Locate the cell with the specified text and output its (x, y) center coordinate. 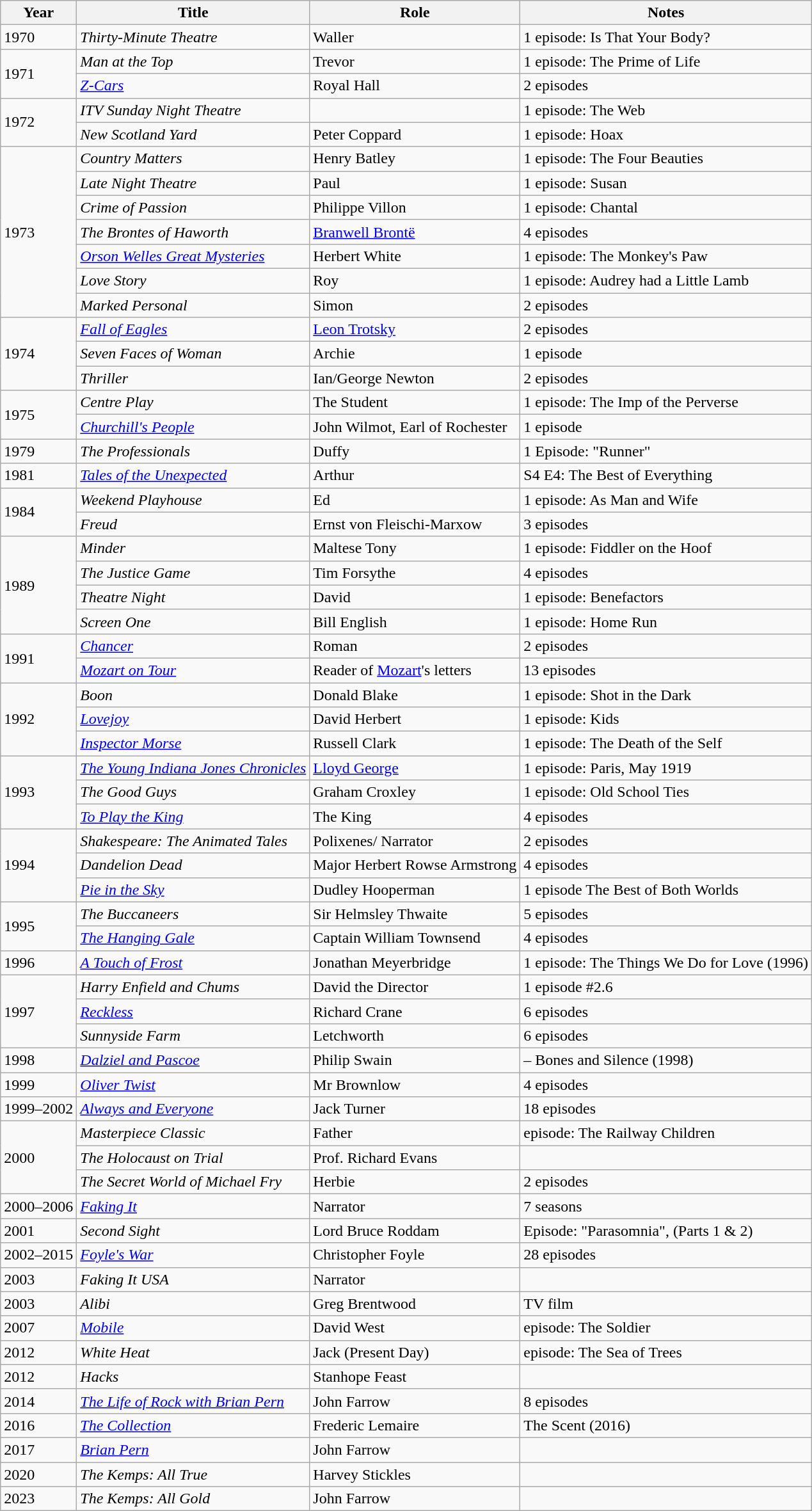
1999–2002 (38, 1109)
episode: The Soldier (666, 1328)
Roman (415, 646)
The Young Indiana Jones Chronicles (193, 768)
Polixenes/ Narrator (415, 841)
Ernst von Fleischi-Marxow (415, 524)
Tales of the Unexpected (193, 476)
Christopher Foyle (415, 1255)
Simon (415, 305)
18 episodes (666, 1109)
Harry Enfield and Chums (193, 987)
Henry Batley (415, 159)
1 episode: Hoax (666, 134)
8 episodes (666, 1401)
Dalziel and Pascoe (193, 1060)
A Touch of Frost (193, 963)
Year (38, 13)
Philippe Villon (415, 207)
1 Episode: "Runner" (666, 451)
The Buccaneers (193, 914)
1998 (38, 1060)
1974 (38, 354)
1 episode: Benefactors (666, 597)
The Scent (2016) (666, 1425)
episode: The Railway Children (666, 1133)
Hacks (193, 1377)
Duffy (415, 451)
2016 (38, 1425)
1 episode: Home Run (666, 621)
The Brontes of Haworth (193, 232)
New Scotland Yard (193, 134)
Donald Blake (415, 694)
Chancer (193, 646)
1 episode: Susan (666, 183)
Captain William Townsend (415, 938)
Major Herbert Rowse Armstrong (415, 865)
2002–2015 (38, 1255)
Oliver Twist (193, 1085)
Paul (415, 183)
Philip Swain (415, 1060)
Lord Bruce Roddam (415, 1231)
Herbie (415, 1182)
Mozart on Tour (193, 670)
John Wilmot, Earl of Rochester (415, 427)
1981 (38, 476)
Jack Turner (415, 1109)
Russell Clark (415, 744)
5 episodes (666, 914)
1 episode The Best of Both Worlds (666, 890)
Roy (415, 280)
1971 (38, 74)
1970 (38, 37)
2023 (38, 1499)
Masterpiece Classic (193, 1133)
Boon (193, 694)
Alibi (193, 1304)
1 episode: Chantal (666, 207)
To Play the King (193, 817)
The Holocaust on Trial (193, 1158)
The Life of Rock with Brian Pern (193, 1401)
1992 (38, 719)
1989 (38, 585)
Letchworth (415, 1035)
Minder (193, 548)
1 episode: Old School Ties (666, 792)
The Collection (193, 1425)
1 episode: Fiddler on the Hoof (666, 548)
1 episode: Is That Your Body? (666, 37)
Bill English (415, 621)
Mr Brownlow (415, 1085)
Orson Welles Great Mysteries (193, 256)
David the Director (415, 987)
Ian/George Newton (415, 378)
Archie (415, 354)
The Justice Game (193, 573)
Jack (Present Day) (415, 1352)
Always and Everyone (193, 1109)
2007 (38, 1328)
Marked Personal (193, 305)
Fall of Eagles (193, 330)
Graham Croxley (415, 792)
1999 (38, 1085)
David (415, 597)
1 episode: Audrey had a Little Lamb (666, 280)
Dandelion Dead (193, 865)
S4 E4: The Best of Everything (666, 476)
1 episode: Shot in the Dark (666, 694)
1991 (38, 658)
2017 (38, 1450)
Frederic Lemaire (415, 1425)
7 seasons (666, 1206)
Episode: "Parasomnia", (Parts 1 & 2) (666, 1231)
– Bones and Silence (1998) (666, 1060)
David West (415, 1328)
2000 (38, 1158)
Dudley Hooperman (415, 890)
Brian Pern (193, 1450)
The Good Guys (193, 792)
1993 (38, 792)
2020 (38, 1474)
Seven Faces of Woman (193, 354)
1975 (38, 415)
1979 (38, 451)
28 episodes (666, 1255)
The Hanging Gale (193, 938)
Z-Cars (193, 86)
1 episode: The Death of the Self (666, 744)
1 episode: The Monkey's Paw (666, 256)
Ed (415, 500)
Greg Brentwood (415, 1304)
The Kemps: All Gold (193, 1499)
Arthur (415, 476)
Centre Play (193, 403)
Reader of Mozart's letters (415, 670)
1 episode: The Four Beauties (666, 159)
1972 (38, 122)
1 episode: The Web (666, 110)
White Heat (193, 1352)
Faking It (193, 1206)
Father (415, 1133)
The Kemps: All True (193, 1474)
TV film (666, 1304)
Man at the Top (193, 61)
Inspector Morse (193, 744)
1995 (38, 926)
Notes (666, 13)
Thriller (193, 378)
2014 (38, 1401)
The Professionals (193, 451)
Late Night Theatre (193, 183)
Harvey Stickles (415, 1474)
The Secret World of Michael Fry (193, 1182)
Mobile (193, 1328)
Stanhope Feast (415, 1377)
Jonathan Meyerbridge (415, 963)
Foyle's War (193, 1255)
Crime of Passion (193, 207)
1994 (38, 865)
Shakespeare: The Animated Tales (193, 841)
Title (193, 13)
Branwell Brontë (415, 232)
13 episodes (666, 670)
Sunnyside Farm (193, 1035)
Thirty-Minute Theatre (193, 37)
Tim Forsythe (415, 573)
episode: The Sea of Trees (666, 1352)
Lovejoy (193, 719)
Herbert White (415, 256)
Peter Coppard (415, 134)
Maltese Tony (415, 548)
Lloyd George (415, 768)
David Herbert (415, 719)
1973 (38, 232)
Theatre Night (193, 597)
Freud (193, 524)
Richard Crane (415, 1011)
1 episode: The Imp of the Perverse (666, 403)
Churchill's People (193, 427)
1984 (38, 512)
1 episode: The Prime of Life (666, 61)
ITV Sunday Night Theatre (193, 110)
1 episode: Kids (666, 719)
Sir Helmsley Thwaite (415, 914)
Faking It USA (193, 1279)
The King (415, 817)
Trevor (415, 61)
Reckless (193, 1011)
1 episode #2.6 (666, 987)
Prof. Richard Evans (415, 1158)
Second Sight (193, 1231)
1 episode: Paris, May 1919 (666, 768)
Pie in the Sky (193, 890)
Country Matters (193, 159)
Screen One (193, 621)
2000–2006 (38, 1206)
1 episode: As Man and Wife (666, 500)
1996 (38, 963)
Royal Hall (415, 86)
1 episode: The Things We Do for Love (1996) (666, 963)
Role (415, 13)
Leon Trotsky (415, 330)
2001 (38, 1231)
Weekend Playhouse (193, 500)
The Student (415, 403)
3 episodes (666, 524)
Waller (415, 37)
1997 (38, 1011)
Love Story (193, 280)
